From the cell containing the given text, extract its center point as [x, y] coordinate. 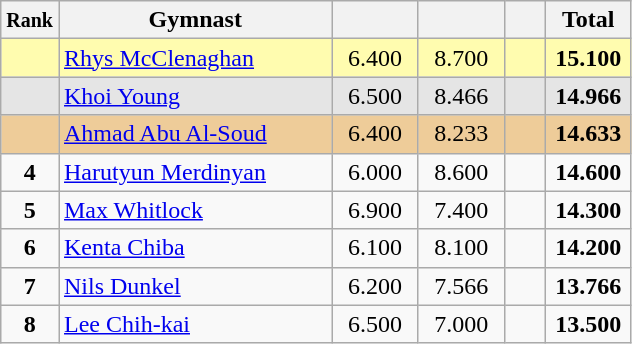
Kenta Chiba [195, 248]
Rank [30, 20]
14.966 [588, 96]
7.400 [461, 210]
Lee Chih-kai [195, 324]
Rhys McClenaghan [195, 58]
Max Whitlock [195, 210]
8.100 [461, 248]
6.900 [375, 210]
8.700 [461, 58]
Ahmad Abu Al-Soud [195, 134]
6 [30, 248]
8 [30, 324]
8.233 [461, 134]
6.200 [375, 286]
7.000 [461, 324]
6.100 [375, 248]
7 [30, 286]
13.500 [588, 324]
Harutyun Merdinyan [195, 172]
14.600 [588, 172]
14.633 [588, 134]
13.766 [588, 286]
Nils Dunkel [195, 286]
15.100 [588, 58]
Gymnast [195, 20]
5 [30, 210]
14.200 [588, 248]
8.466 [461, 96]
4 [30, 172]
Khoi Young [195, 96]
6.000 [375, 172]
8.600 [461, 172]
14.300 [588, 210]
Total [588, 20]
7.566 [461, 286]
